Capture the cell that displays the provided text and extract its [X, Y] central coordinate. 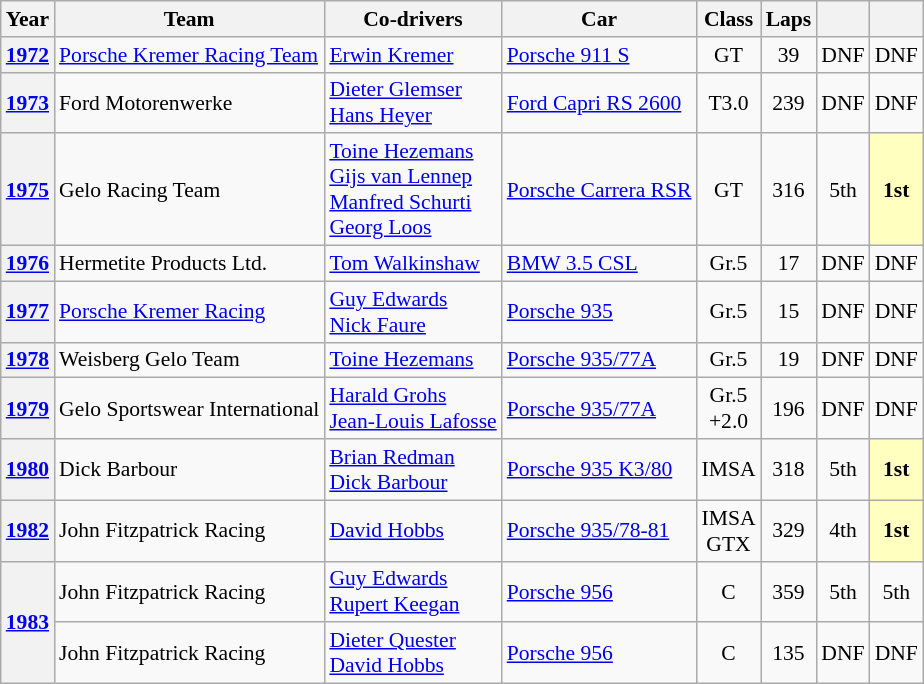
1979 [28, 408]
Toine Hezemans [412, 360]
1980 [28, 470]
T3.0 [728, 102]
316 [789, 190]
Ford Motorenwerke [189, 102]
Ford Capri RS 2600 [600, 102]
Weisberg Gelo Team [189, 360]
Toine Hezemans Gijs van Lennep Manfred Schurti Georg Loos [412, 190]
1982 [28, 530]
Year [28, 19]
135 [789, 654]
Dick Barbour [189, 470]
David Hobbs [412, 530]
1983 [28, 622]
1978 [28, 360]
1977 [28, 312]
Tom Walkinshaw [412, 264]
Co-drivers [412, 19]
Porsche 911 S [600, 55]
1972 [28, 55]
239 [789, 102]
359 [789, 592]
Brian Redman Dick Barbour [412, 470]
IMSAGTX [728, 530]
19 [789, 360]
1976 [28, 264]
Porsche Kremer Racing Team [189, 55]
Porsche 935 K3/80 [600, 470]
Car [600, 19]
Erwin Kremer [412, 55]
Laps [789, 19]
Gelo Sportswear International [189, 408]
17 [789, 264]
15 [789, 312]
1973 [28, 102]
Porsche Kremer Racing [189, 312]
Guy Edwards Nick Faure [412, 312]
Porsche 935/78-81 [600, 530]
Gelo Racing Team [189, 190]
Class [728, 19]
Hermetite Products Ltd. [189, 264]
Gr.5+2.0 [728, 408]
Porsche 935 [600, 312]
329 [789, 530]
1975 [28, 190]
196 [789, 408]
BMW 3.5 CSL [600, 264]
IMSA [728, 470]
318 [789, 470]
Guy Edwards Rupert Keegan [412, 592]
Harald Grohs Jean-Louis Lafosse [412, 408]
Team [189, 19]
Dieter Glemser Hans Heyer [412, 102]
39 [789, 55]
4th [842, 530]
Dieter Quester David Hobbs [412, 654]
Porsche Carrera RSR [600, 190]
